Capture the cell that displays the provided text and extract its [x, y] central coordinate. 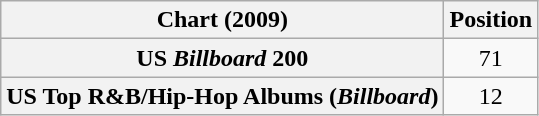
Chart (2009) [222, 20]
Position [491, 20]
US Billboard 200 [222, 58]
US Top R&B/Hip-Hop Albums (Billboard) [222, 96]
12 [491, 96]
71 [491, 58]
